Return (X, Y) of the center of cell containing provided text 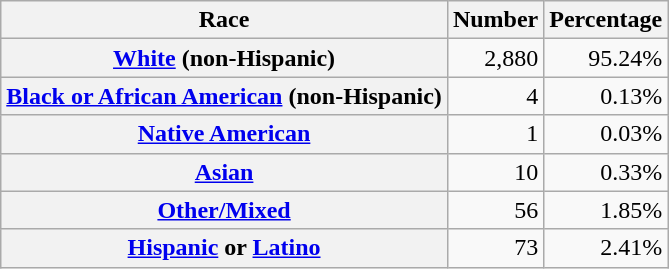
Native American (224, 134)
10 (495, 172)
0.03% (606, 134)
0.33% (606, 172)
Asian (224, 172)
95.24% (606, 58)
Other/Mixed (224, 210)
Percentage (606, 20)
56 (495, 210)
Number (495, 20)
73 (495, 248)
0.13% (606, 96)
Race (224, 20)
White (non-Hispanic) (224, 58)
1 (495, 134)
2.41% (606, 248)
Black or African American (non-Hispanic) (224, 96)
4 (495, 96)
Hispanic or Latino (224, 248)
1.85% (606, 210)
2,880 (495, 58)
